Detect which cell encompasses the target text, then output its [x, y] center coordinate. 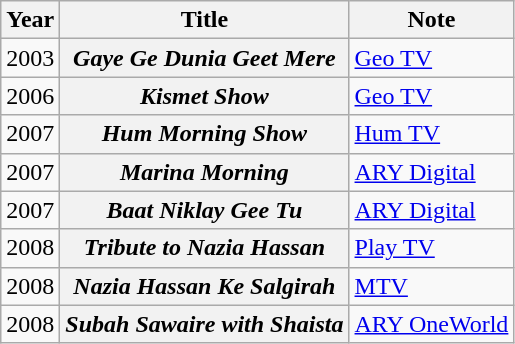
Tribute to Nazia Hassan [204, 248]
Baat Niklay Gee Tu [204, 210]
Hum TV [432, 134]
Subah Sawaire with Shaista [204, 324]
Year [30, 20]
Play TV [432, 248]
ARY OneWorld [432, 324]
Title [204, 20]
Note [432, 20]
Hum Morning Show [204, 134]
2003 [30, 58]
Gaye Ge Dunia Geet Mere [204, 58]
Nazia Hassan Ke Salgirah [204, 286]
2006 [30, 96]
Kismet Show [204, 96]
Marina Morning [204, 172]
MTV [432, 286]
